For the text-containing cell, return its midpoint in (x, y) coordinate format. 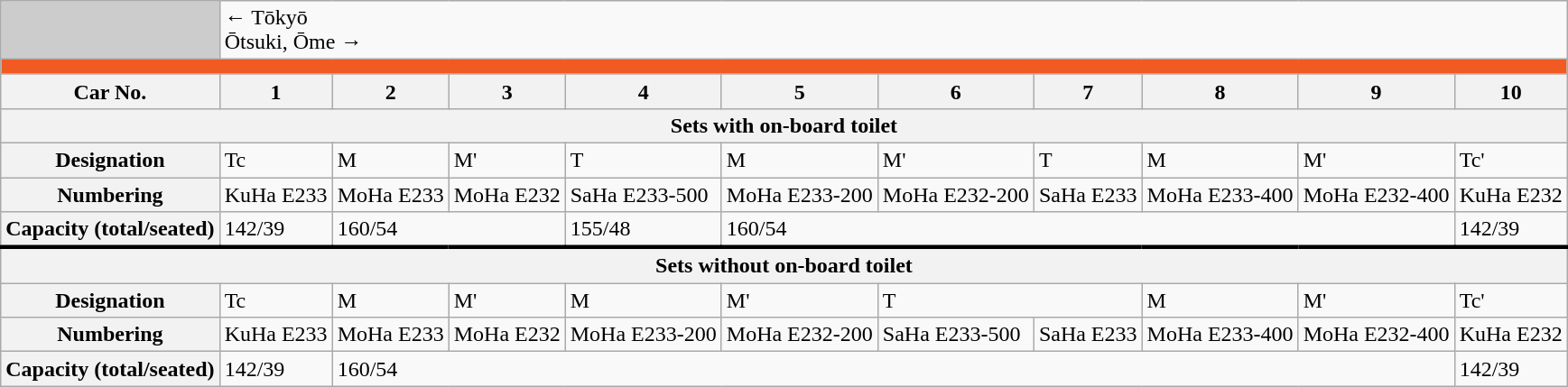
1 (276, 91)
9 (1376, 91)
Sets with on-board toilet (784, 125)
← TōkyōŌtsuki, Ōme → (894, 31)
6 (955, 91)
4 (643, 91)
Car No. (110, 91)
Sets without on-board toilet (784, 265)
155/48 (643, 230)
2 (390, 91)
10 (1511, 91)
3 (507, 91)
7 (1088, 91)
8 (1220, 91)
5 (800, 91)
